Return [X, Y] of the center of cell containing provided text 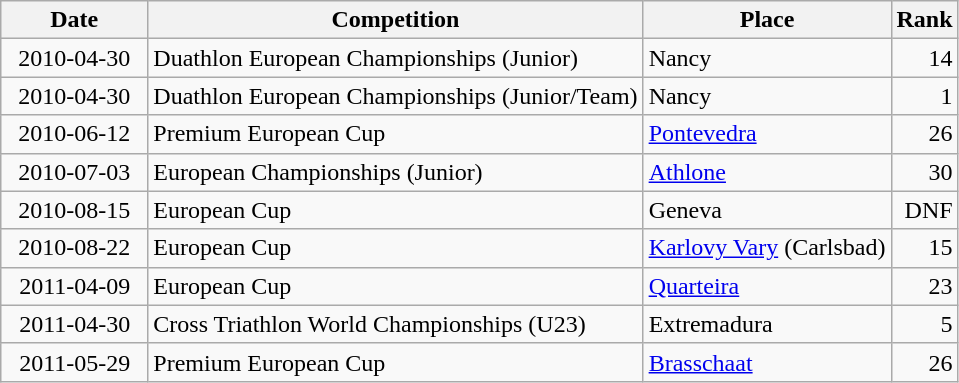
Place [767, 20]
Date [74, 20]
5 [924, 324]
Athlone [767, 172]
Pontevedra [767, 134]
30 [924, 172]
Extremadura [767, 324]
2010-06-12 [74, 134]
European Championships (Junior) [396, 172]
Cross Triathlon World Championships (U23) [396, 324]
Rank [924, 20]
Duathlon European Championships (Junior/Team) [396, 96]
23 [924, 286]
2010-08-22 [74, 248]
Competition [396, 20]
Brasschaat [767, 362]
DNF [924, 210]
1 [924, 96]
15 [924, 248]
2010-07-03 [74, 172]
Geneva [767, 210]
2010-08-15 [74, 210]
Duathlon European Championships (Junior) [396, 58]
2011-04-30 [74, 324]
2011-04-09 [74, 286]
Karlovy Vary (Carlsbad) [767, 248]
2011-05-29 [74, 362]
14 [924, 58]
Quarteira [767, 286]
